Return (X, Y) of the center of cell containing provided text 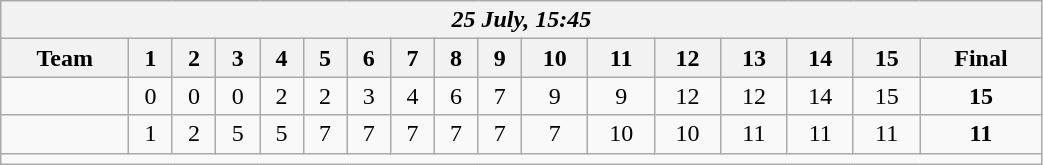
Team (65, 58)
13 (754, 58)
25 July, 15:45 (522, 20)
8 (456, 58)
Final (981, 58)
